Pinpoint the cell where the given text exists, returning its (x, y) midpoint coordinate. 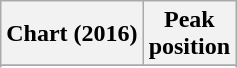
Peakposition (189, 34)
Chart (2016) (72, 34)
